Locate the cell with the specified text and output its [x, y] center coordinate. 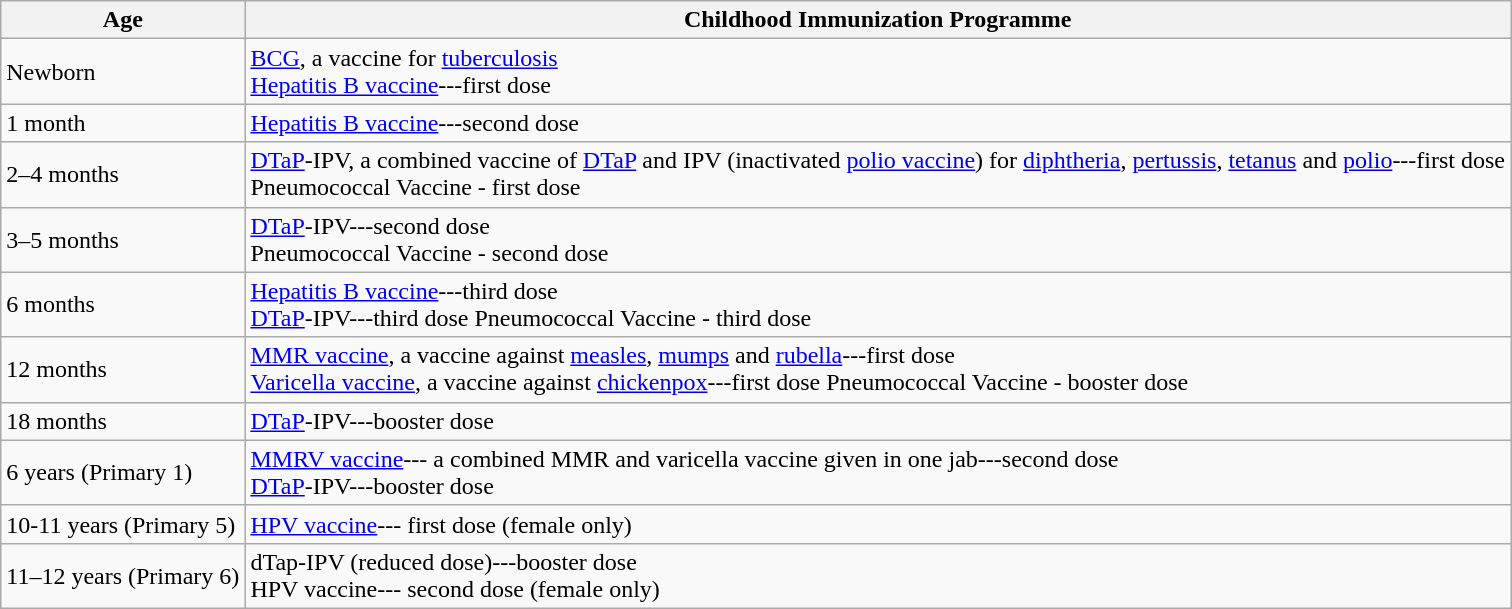
Age [123, 20]
Newborn [123, 72]
3–5 months [123, 240]
12 months [123, 370]
1 month [123, 123]
Childhood Immunization Programme [878, 20]
10-11 years (Primary 5) [123, 524]
DTaP-IPV---booster dose [878, 421]
dTap-IPV (reduced dose)---booster doseHPV vaccine--- second dose (female only) [878, 576]
2–4 months [123, 174]
Hepatitis B vaccine---second dose [878, 123]
HPV vaccine--- first dose (female only) [878, 524]
MMRV vaccine--- a combined MMR and varicella vaccine given in one jab---second doseDTaP-IPV---booster dose [878, 472]
6 years (Primary 1) [123, 472]
6 months [123, 304]
11–12 years (Primary 6) [123, 576]
DTaP-IPV---second dosePneumococcal Vaccine - second dose [878, 240]
18 months [123, 421]
Hepatitis B vaccine---third doseDTaP-IPV---third dose Pneumococcal Vaccine - third dose [878, 304]
BCG, a vaccine for tuberculosisHepatitis B vaccine---first dose [878, 72]
